Locate the cell with the specified text and output its [X, Y] center coordinate. 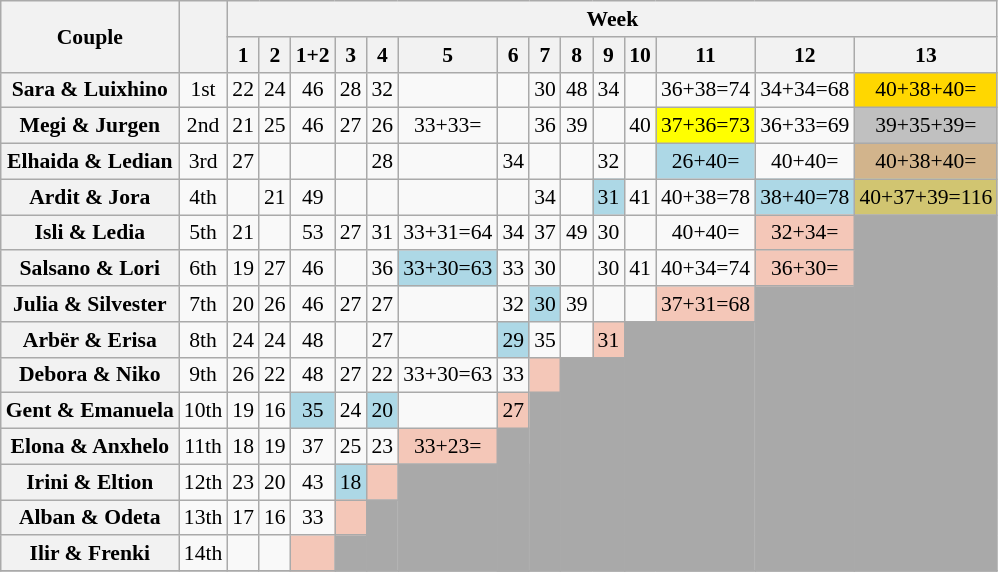
12th [204, 482]
36+38=74 [706, 90]
4 [382, 55]
40 [640, 126]
Debora & Niko [90, 375]
29 [513, 340]
8 [577, 55]
7 [545, 55]
34+34=68 [804, 90]
8th [204, 340]
Julia & Silvester [90, 304]
3rd [204, 162]
39+35+39= [926, 126]
37+31=68 [706, 304]
1+2 [313, 55]
38+40=78 [804, 197]
11 [706, 55]
1 [243, 55]
6 [513, 55]
Megi & Jurgen [90, 126]
36+33=69 [804, 126]
13th [204, 518]
9 [609, 55]
Alban & Odeta [90, 518]
13 [926, 55]
36+30= [804, 269]
Ardit & Jora [90, 197]
3 [351, 55]
Ilir & Frenki [90, 554]
Week [612, 19]
Sara & Luixhino [90, 90]
33+31=64 [448, 233]
43 [313, 482]
6th [204, 269]
32+34= [804, 233]
26+40= [706, 162]
53 [313, 233]
10th [204, 411]
14th [204, 554]
40+38=78 [706, 197]
11th [204, 447]
Irini & Eltion [90, 482]
Gent & Emanuela [90, 411]
10 [640, 55]
37+36=73 [706, 126]
Isli & Ledia [90, 233]
9th [204, 375]
2nd [204, 126]
2 [275, 55]
5th [204, 233]
1st [204, 90]
Arbër & Erisa [90, 340]
40+37+39=116 [926, 197]
17 [243, 518]
Elhaida & Ledian [90, 162]
5 [448, 55]
Elona & Anxhelo [90, 447]
4th [204, 197]
Salsano & Lori [90, 269]
40+34=74 [706, 269]
33+33= [448, 126]
12 [804, 55]
Couple [90, 36]
33+23= [448, 447]
7th [204, 304]
